Return the [X, Y] coordinate for the center point of the cell that contains the specified text.  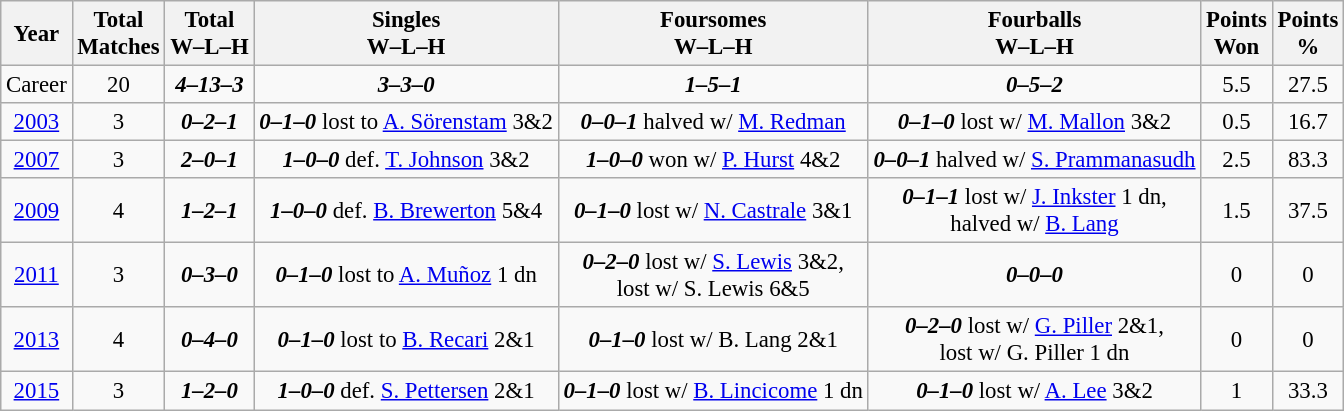
1–0–0 def. S. Pettersen 2&1 [406, 391]
0–1–0 lost w/ N. Castrale 3&1 [713, 210]
0–1–0 lost to A. Sörenstam 3&2 [406, 122]
1–5–1 [713, 85]
Points% [1308, 34]
SinglesW–L–H [406, 34]
1–0–0 def. B. Brewerton 5&4 [406, 210]
3–3–0 [406, 85]
0–0–1 halved w/ S. Prammanasudh [1034, 160]
4–13–3 [210, 85]
TotalMatches [118, 34]
0–1–0 lost w/ B. Lincicome 1 dn [713, 391]
1–2–1 [210, 210]
37.5 [1308, 210]
2007 [36, 160]
0–5–2 [1034, 85]
20 [118, 85]
2013 [36, 340]
2.5 [1236, 160]
0.5 [1236, 122]
PointsWon [1236, 34]
0–1–0 lost to A. Muñoz 1 dn [406, 276]
1 [1236, 391]
TotalW–L–H [210, 34]
Career [36, 85]
FourballsW–L–H [1034, 34]
0–1–0 lost w/ M. Mallon 3&2 [1034, 122]
0–2–1 [210, 122]
2009 [36, 210]
0–4–0 [210, 340]
0–1–1 lost w/ J. Inkster 1 dn,halved w/ B. Lang [1034, 210]
0–1–0 lost w/ B. Lang 2&1 [713, 340]
1.5 [1236, 210]
83.3 [1308, 160]
27.5 [1308, 85]
0–0–1 halved w/ M. Redman [713, 122]
1–0–0 def. T. Johnson 3&2 [406, 160]
1–0–0 won w/ P. Hurst 4&2 [713, 160]
0–1–0 lost w/ A. Lee 3&2 [1034, 391]
5.5 [1236, 85]
0–3–0 [210, 276]
33.3 [1308, 391]
16.7 [1308, 122]
FoursomesW–L–H [713, 34]
0–1–0 lost to B. Recari 2&1 [406, 340]
2015 [36, 391]
0–2–0 lost w/ G. Piller 2&1,lost w/ G. Piller 1 dn [1034, 340]
Year [36, 34]
2–0–1 [210, 160]
2011 [36, 276]
2003 [36, 122]
1–2–0 [210, 391]
0–0–0 [1034, 276]
0–2–0 lost w/ S. Lewis 3&2,lost w/ S. Lewis 6&5 [713, 276]
